Pinpoint the cell where the given text exists, returning its (x, y) midpoint coordinate. 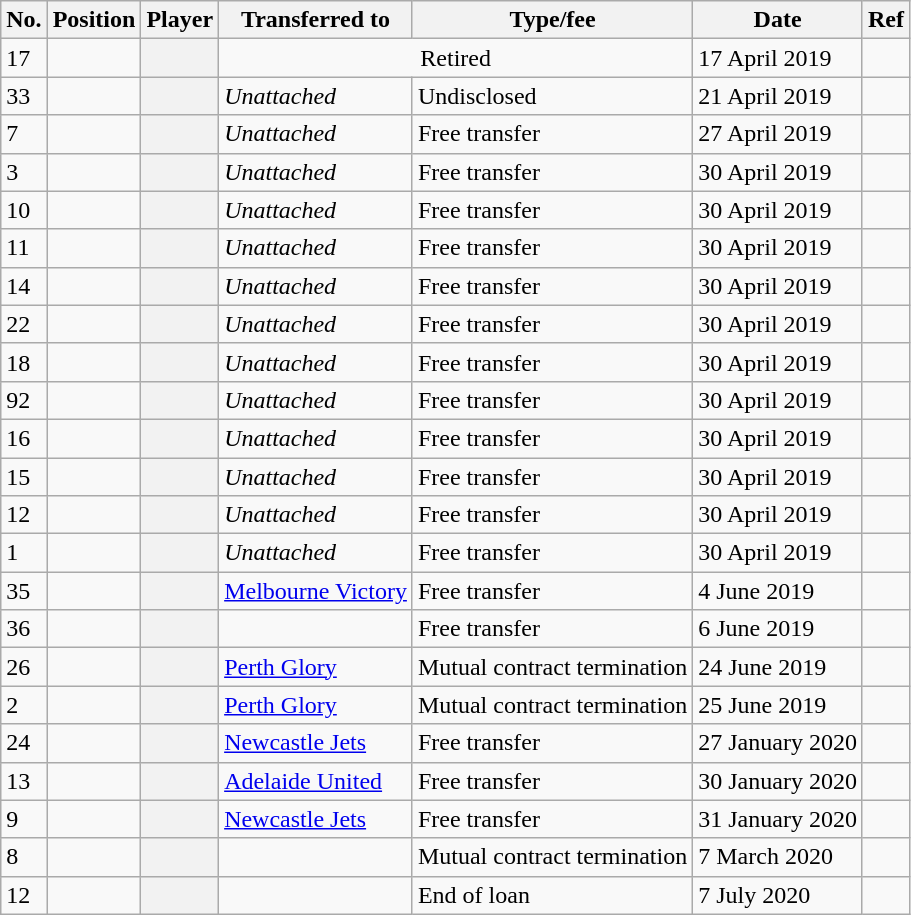
2 (24, 705)
25 June 2019 (778, 705)
No. (24, 20)
Position (94, 20)
11 (24, 248)
9 (24, 819)
16 (24, 438)
Undisclosed (552, 96)
7 July 2020 (778, 895)
26 (24, 667)
22 (24, 324)
92 (24, 400)
14 (24, 286)
21 April 2019 (778, 96)
End of loan (552, 895)
4 June 2019 (778, 591)
1 (24, 553)
35 (24, 591)
10 (24, 210)
27 January 2020 (778, 743)
30 January 2020 (778, 781)
8 (24, 857)
24 June 2019 (778, 667)
17 (24, 58)
7 March 2020 (778, 857)
Transferred to (316, 20)
17 April 2019 (778, 58)
31 January 2020 (778, 819)
15 (24, 477)
Retired (456, 58)
24 (24, 743)
Date (778, 20)
Ref (886, 20)
7 (24, 134)
18 (24, 362)
33 (24, 96)
27 April 2019 (778, 134)
Player (180, 20)
3 (24, 172)
13 (24, 781)
36 (24, 629)
Melbourne Victory (316, 591)
6 June 2019 (778, 629)
Type/fee (552, 20)
Adelaide United (316, 781)
